Extract the (x, y) coordinate from the center of the cell holding the provided text.  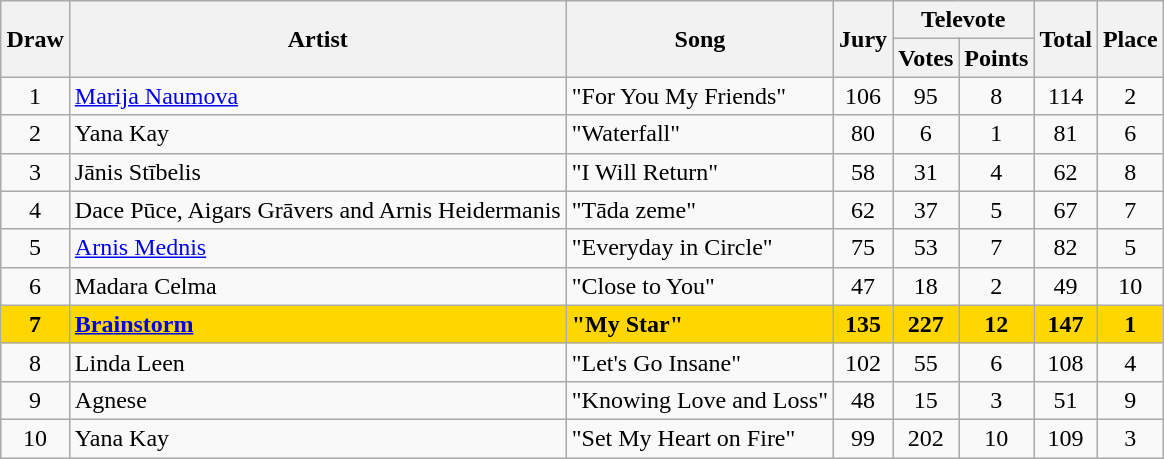
Dace Pūce, Aigars Grāvers and Arnis Heidermanis (318, 210)
Votes (926, 58)
Jury (864, 39)
81 (1066, 134)
Brainstorm (318, 324)
"Knowing Love and Loss" (700, 400)
"Everyday in Circle" (700, 248)
47 (864, 286)
147 (1066, 324)
53 (926, 248)
Madara Celma (318, 286)
37 (926, 210)
95 (926, 96)
80 (864, 134)
Marija Naumova (318, 96)
Total (1066, 39)
82 (1066, 248)
Agnese (318, 400)
49 (1066, 286)
"I Will Return" (700, 172)
"Waterfall" (700, 134)
Linda Leen (318, 362)
135 (864, 324)
"For You My Friends" (700, 96)
75 (864, 248)
114 (1066, 96)
Draw (35, 39)
51 (1066, 400)
48 (864, 400)
Televote (964, 20)
"Tāda zeme" (700, 210)
"Set My Heart on Fire" (700, 438)
58 (864, 172)
202 (926, 438)
"Let's Go Insane" (700, 362)
Place (1130, 39)
Arnis Mednis (318, 248)
31 (926, 172)
"Close to You" (700, 286)
102 (864, 362)
55 (926, 362)
67 (1066, 210)
99 (864, 438)
Song (700, 39)
109 (1066, 438)
Points (996, 58)
106 (864, 96)
18 (926, 286)
108 (1066, 362)
Artist (318, 39)
Jānis Stībelis (318, 172)
12 (996, 324)
"My Star" (700, 324)
227 (926, 324)
15 (926, 400)
